Return the (x, y) coordinate for the center point of the cell that contains the specified text.  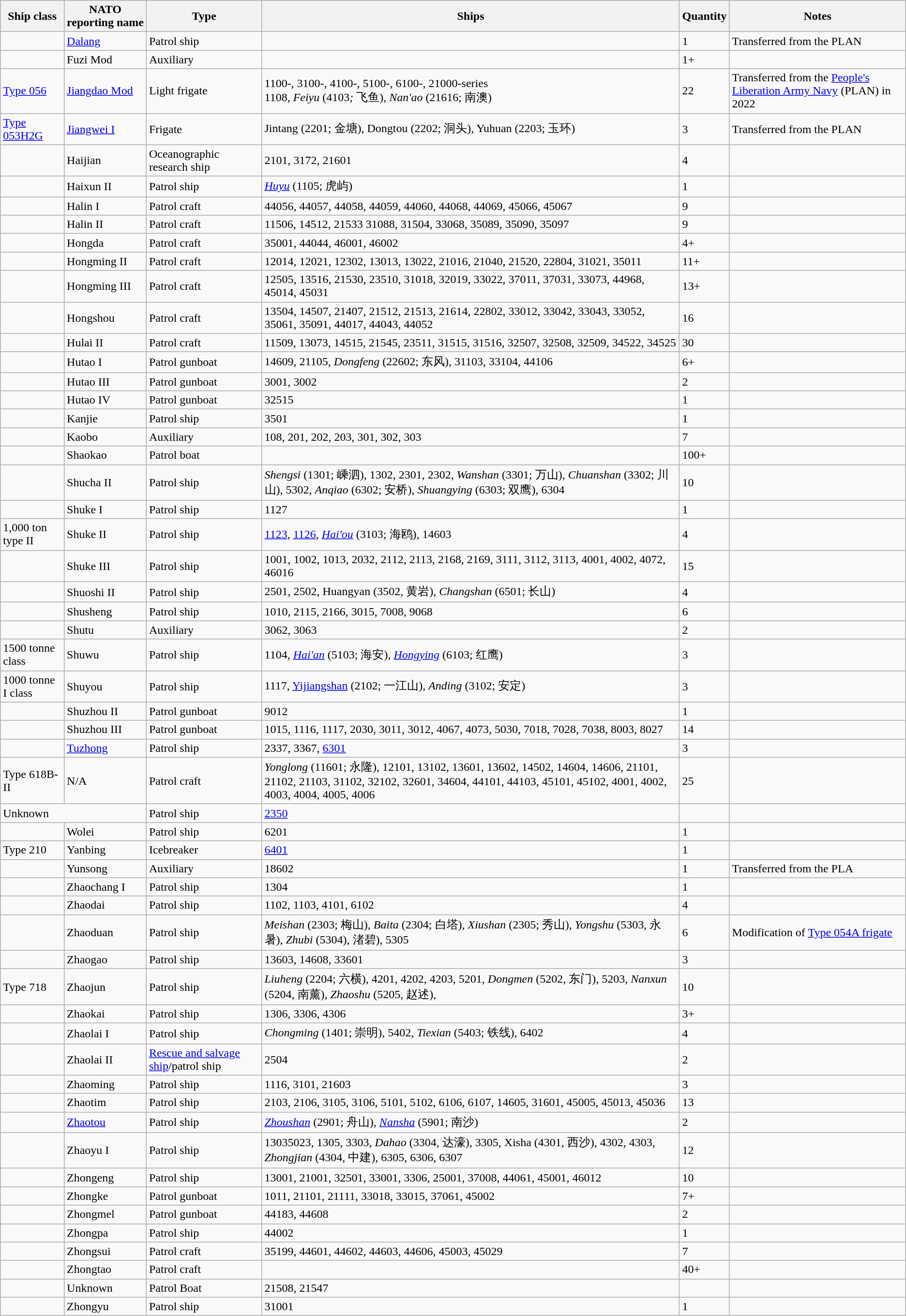
Notes (817, 16)
Halin I (106, 206)
14609, 21105, Dongfeng (22602; 东风), 31103, 33104, 44106 (470, 362)
3501 (470, 419)
Shuwu (106, 655)
Halin II (106, 224)
Hutao III (106, 382)
Zhaokai (106, 1014)
Tuzhong (106, 748)
18602 (470, 868)
Hongshou (106, 317)
1102, 1103, 4101, 6102 (470, 905)
1104, Hai'an (5103; 海安), Hongying (6103; 红鹰) (470, 655)
44002 (470, 1233)
Hutao I (106, 362)
9012 (470, 711)
Zhaolai II (106, 1060)
108, 201, 202, 203, 301, 302, 303 (470, 437)
Zhaoyu I (106, 1151)
Dalang (106, 41)
1001, 1002, 1013, 2032, 2112, 2113, 2168, 2169, 3111, 3112, 3113, 4001, 4002, 4072, 46016 (470, 566)
22 (705, 91)
6+ (705, 362)
1,000 ton type II (32, 534)
Shuke II (106, 534)
1010, 2115, 2166, 3015, 7008, 9068 (470, 612)
Zhongeng (106, 1178)
7+ (705, 1196)
1500 tonne class (32, 655)
Patrol Boat (204, 1288)
Shuke I (106, 509)
3001, 3002 (470, 382)
Zhaogao (106, 959)
12505, 13516, 21530, 23510, 31018, 32019, 33022, 37011, 37031, 33073, 44968, 45014, 45031 (470, 286)
2350 (470, 813)
Shuzhou III (106, 730)
Transferred from the PLA (817, 868)
2337, 3367, 6301 (470, 748)
3+ (705, 1014)
2101, 3172, 21601 (470, 161)
Hongda (106, 243)
1015, 1116, 1117, 2030, 3011, 3012, 4067, 4073, 5030, 7018, 7028, 7038, 8003, 8027 (470, 730)
Quantity (705, 16)
Zhaodai (106, 905)
Type (204, 16)
Hutao IV (106, 400)
14 (705, 730)
2501, 2502, Huangyan (3502, 黄岩), Changshan (6501; 长山) (470, 592)
1+ (705, 60)
Liuheng (2204; 六横), 4201, 4202, 4203, 5201, Dongmen (5202, 东门), 5203, Nanxun (5204, 南薰), Zhaoshu (5205, 赵述), (470, 987)
13+ (705, 286)
Shusheng (106, 612)
Type 053H2G (32, 129)
1116, 3101, 21603 (470, 1084)
Type 056 (32, 91)
Rescue and salvage ship/patrol ship (204, 1060)
12 (705, 1151)
35199, 44601, 44602, 44603, 44606, 45003, 45029 (470, 1251)
Yanbing (106, 850)
NATO reporting name (106, 16)
13 (705, 1103)
Fuzi Mod (106, 60)
Ship class (32, 16)
1123, 1126, Hai'ou (3103; 海鸥), 14603 (470, 534)
Shucha II (106, 482)
1304 (470, 887)
Haijian (106, 161)
Zhongsui (106, 1251)
Wolei (106, 832)
Shutu (106, 630)
Jiangdao Mod (106, 91)
Haixun II (106, 187)
100+ (705, 455)
1306, 3306, 4306 (470, 1014)
Hongming III (106, 286)
6201 (470, 832)
Type 210 (32, 850)
13504, 14507, 21407, 21512, 21513, 21614, 22802, 33012, 33042, 33043, 33052, 35061, 35091, 44017, 44043, 44052 (470, 317)
Hongming II (106, 261)
11509, 13073, 14515, 21545, 23511, 31515, 31516, 32507, 32508, 32509, 34522, 34525 (470, 343)
6401 (470, 850)
Zhoushan (2901; 舟山), Nansha (5901; 南沙) (470, 1122)
Zhaoming (106, 1084)
21508, 21547 (470, 1288)
30 (705, 343)
1127 (470, 509)
15 (705, 566)
3062, 3063 (470, 630)
11506, 14512, 21533 31088, 31504, 33068, 35089, 35090, 35097 (470, 224)
25 (705, 781)
Transferred from the People's Liberation Army Navy (PLAN) in 2022 (817, 91)
Zhongke (106, 1196)
31001 (470, 1306)
Ships (470, 16)
Type 718 (32, 987)
Shuyou (106, 686)
Kanjie (106, 419)
1100-, 3100-, 4100-, 5100-, 6100-, 21000-series 1108, Feiyu (4103; 飞鱼), Nan'ao (21616; 南澳) (470, 91)
Light frigate (204, 91)
1011, 21101, 21111, 33018, 33015, 37061, 45002 (470, 1196)
13001, 21001, 32501, 33001, 3306, 25001, 37008, 44061, 45001, 46012 (470, 1178)
4+ (705, 243)
Zhaotim (106, 1103)
Icebreaker (204, 850)
Jiangwei I (106, 129)
Frigate (204, 129)
Hulai II (106, 343)
35001, 44044, 46001, 46002 (470, 243)
11+ (705, 261)
Patrol boat (204, 455)
12014, 12021, 12302, 13013, 13022, 21016, 21040, 21520, 22804, 31021, 35011 (470, 261)
Shuzhou II (106, 711)
2103, 2106, 3105, 3106, 5101, 5102, 6106, 6107, 14605, 31601, 45005, 45013, 45036 (470, 1103)
Shuke III (106, 566)
Yunsong (106, 868)
Zhaojun (106, 987)
Shuoshi II (106, 592)
Zhaotou (106, 1122)
Zhaochang I (106, 887)
1117, Yijiangshan (2102; 一江山), Anding (3102; 安定) (470, 686)
2504 (470, 1060)
40+ (705, 1270)
Oceanographic research ship (204, 161)
1000 tonne I class (32, 686)
44056, 44057, 44058, 44059, 44060, 44068, 44069, 45066, 45067 (470, 206)
Jintang (2201; 金塘), Dongtou (2202; 洞头), Yuhuan (2203; 玉环) (470, 129)
44183, 44608 (470, 1214)
Type 618B-II (32, 781)
Huyu (1105; 虎屿) (470, 187)
Shengsi (1301; 嵊泗), 1302, 2301, 2302, Wanshan (3301; 万山), Chuanshan (3302; 川山), 5302, Anqiao (6302; 安桥), Shuangying (6303; 双鹰), 6304 (470, 482)
Zhongyu (106, 1306)
Zhongmel (106, 1214)
Chongming (1401; 崇明), 5402, Tiexian (5403; 铁线), 6402 (470, 1033)
N/A (106, 781)
Kaobo (106, 437)
Modification of Type 054A frigate (817, 932)
13603, 14608, 33601 (470, 959)
Zhongpa (106, 1233)
16 (705, 317)
Zhaoduan (106, 932)
Zhongtao (106, 1270)
32515 (470, 400)
13035023, 1305, 3303, Dahao (3304, 达濠), 3305, Xisha (4301, 西沙), 4302, 4303, Zhongjian (4304, 中建), 6305, 6306, 6307 (470, 1151)
Zhaolai I (106, 1033)
Shaokao (106, 455)
Meishan (2303; 梅山), Baita (2304; 白塔), Xiushan (2305; 秀山), Yongshu (5303, 永暑), Zhubi (5304), 渚碧), 5305 (470, 932)
